Return the [X, Y] coordinate for the center point of the cell that contains the specified text.  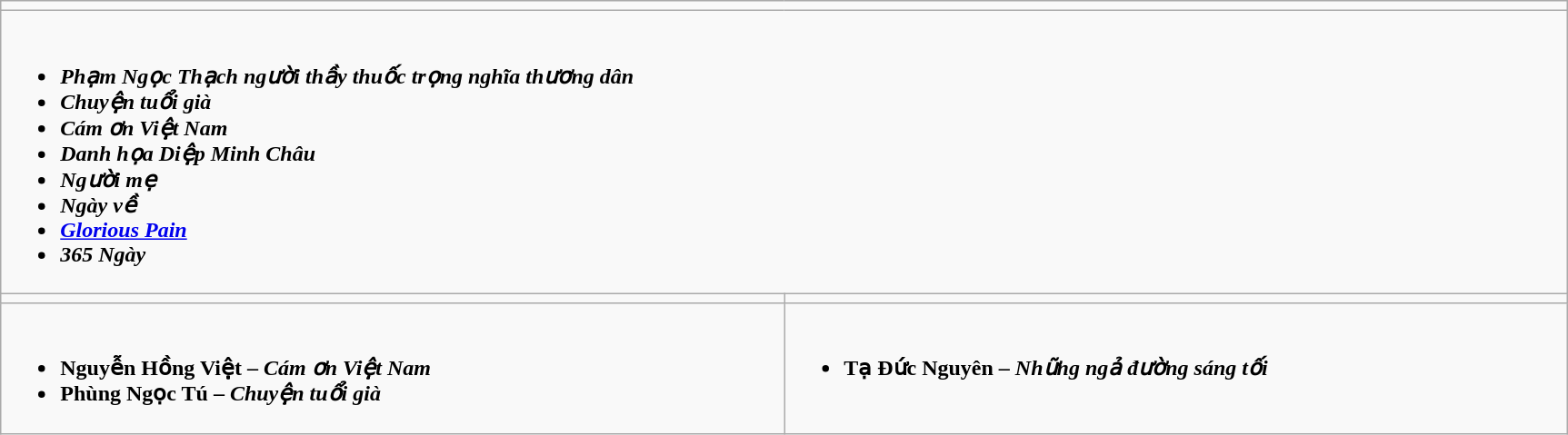
Tạ Đức Nguyên – Những ngả đường sáng tối [1176, 369]
Nguyễn Hồng Việt – Cám ơn Việt Nam Phùng Ngọc Tú – Chuyện tuổi già [393, 369]
Phạm Ngọc Thạch người thầy thuốc trọng nghĩa thương dânChuyện tuổi giàCám ơn Việt NamDanh họa Diệp Minh ChâuNgười mẹNgày vềGlorious Pain365 Ngày [784, 153]
